Search for the cell housing the specified text and yield its (x, y) center coordinate. 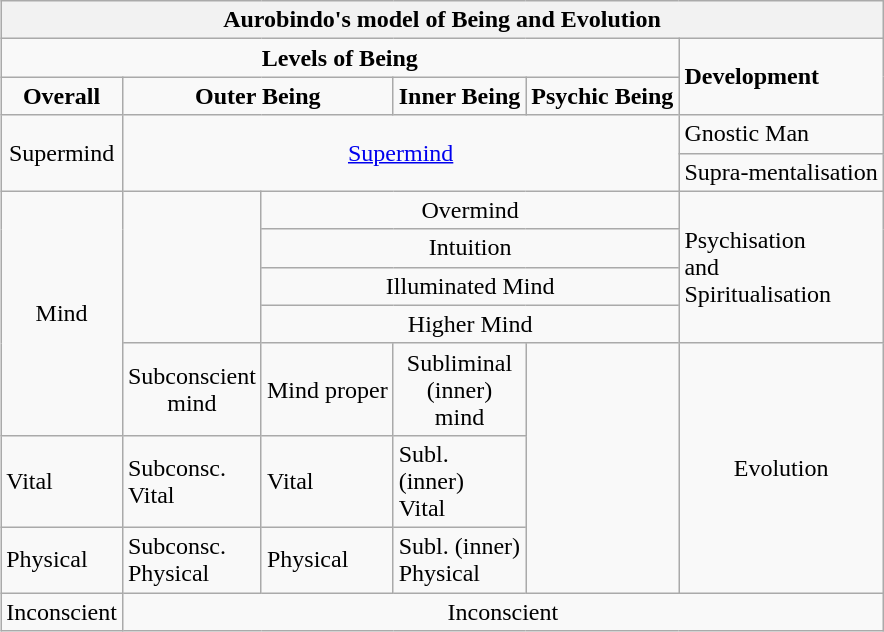
Subconsc.Physical (192, 560)
Mind (62, 313)
Mind proper (327, 389)
Higher Mind (470, 324)
Evolution (781, 468)
Subconscientmind (192, 389)
Overmind (470, 210)
Gnostic Man (781, 134)
PsychisationandSpiritualisation (781, 267)
Levels of Being (340, 58)
Subconsc.Vital (192, 481)
Supra-mentalisation (781, 172)
Subliminal(inner)mind (460, 389)
Aurobindo's model of Being and Evolution (442, 20)
Subl.(inner)Vital (460, 481)
Illuminated Mind (470, 286)
Development (781, 77)
Psychic Being (602, 96)
Overall (62, 96)
Subl. (inner)Physical (460, 560)
Intuition (470, 248)
Outer Being (258, 96)
Inner Being (460, 96)
